Determine the [X, Y] coordinate at the center of the cell enclosing the given text.  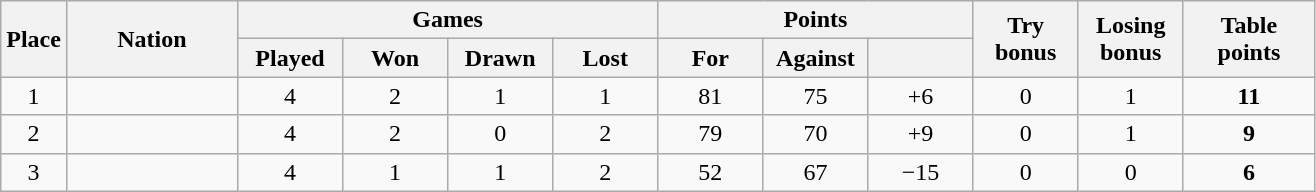
3 [34, 172]
Points [816, 20]
81 [710, 96]
Won [396, 58]
Losingbonus [1130, 39]
6 [1248, 172]
75 [816, 96]
Lost [606, 58]
79 [710, 134]
70 [816, 134]
Nation [152, 39]
Played [290, 58]
11 [1248, 96]
Place [34, 39]
67 [816, 172]
+6 [920, 96]
+9 [920, 134]
Tablepoints [1248, 39]
Trybonus [1026, 39]
9 [1248, 134]
Drawn [500, 58]
52 [710, 172]
−15 [920, 172]
Games [447, 20]
Against [816, 58]
For [710, 58]
